Find where the given text appears and provide that cell's center as [x, y] coordinate. 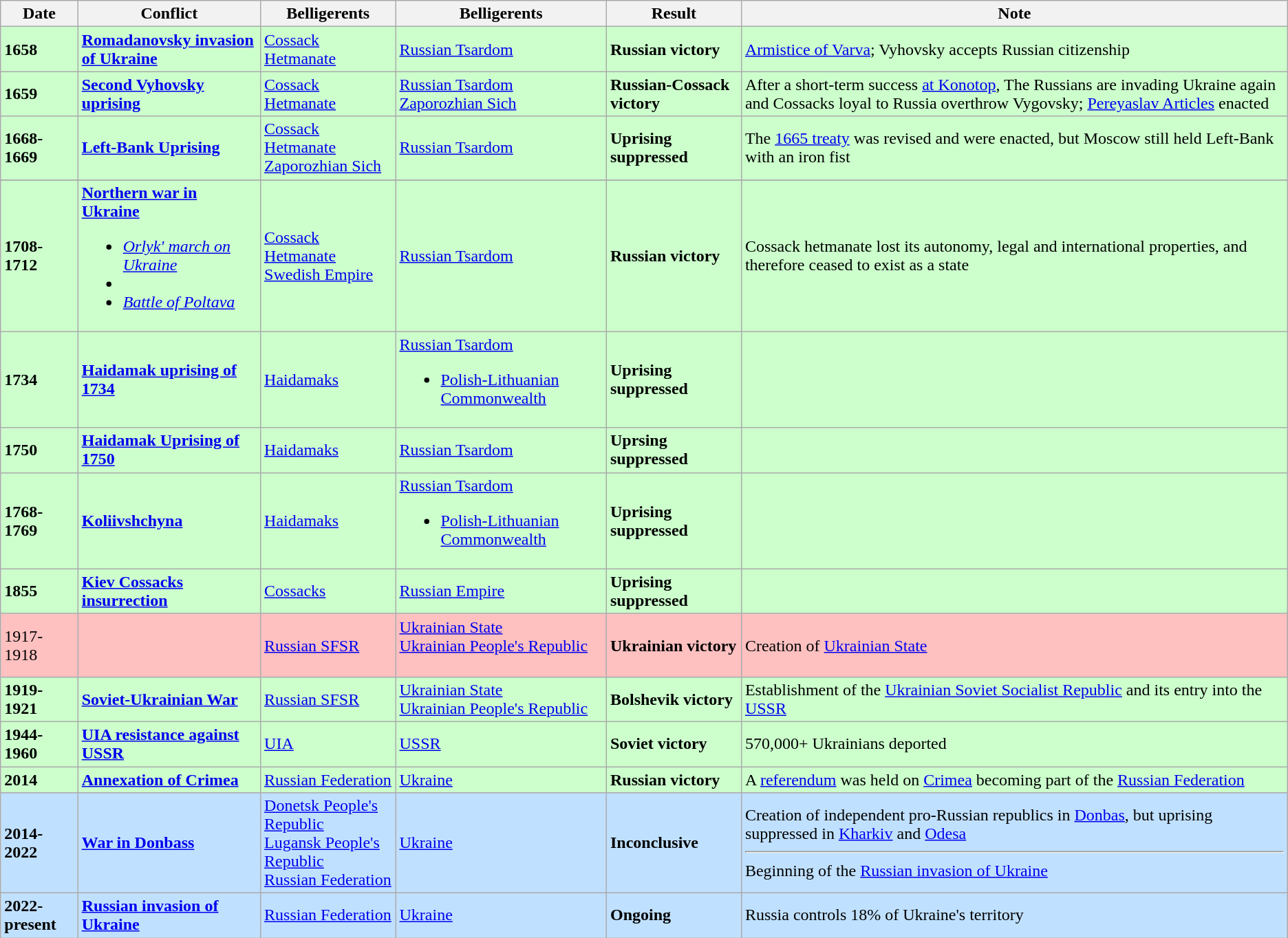
Russian Tsardom Zaporozhian Sich [501, 94]
1855 [39, 591]
Russian-Cossack victory [674, 94]
Russian invasion of Ukraine [169, 916]
War in Donbass [169, 843]
Ukrainian victory [674, 645]
Date [39, 14]
Cossack Hetmanate Zaporozhian Sich [328, 148]
Soviet victory [674, 744]
1944-1960 [39, 744]
Soviet-Ukrainian War [169, 699]
Northern war in UkraineOrlyk' march on UkraineBattle of Poltava [169, 256]
Inconclusive [674, 843]
Kiev Cossacks insurrection [169, 591]
1919-1921 [39, 699]
Conflict [169, 14]
Uprsing suppressed [674, 450]
Cossack hetmanate lost its autonomy, legal and international properties, and therefore ceased to exist as a state [1014, 256]
Bolshevik victory [674, 699]
1768-1769 [39, 521]
Cossack HetmanateSwedish Empire [328, 256]
1668-1669 [39, 148]
Result [674, 14]
Left-Bank Uprising [169, 148]
1734 [39, 380]
2014-2022 [39, 843]
Cossacks [328, 591]
UIA [328, 744]
UIA resistance against USSR [169, 744]
Donetsk People's RepublicLugansk People's Republic Russian Federation [328, 843]
Annexation of Crimea [169, 779]
Second Vyhovsky uprising [169, 94]
Ongoing [674, 916]
1708-1712 [39, 256]
USSR [501, 744]
1659 [39, 94]
Romadanovsky invasion of Ukraine [169, 50]
1750 [39, 450]
2014 [39, 779]
Russia controls 18% of Ukraine's territory [1014, 916]
Note [1014, 14]
2022-present [39, 916]
A referendum was held on Crimea becoming part of the Russian Federation [1014, 779]
Koliivshchyna [169, 521]
Creation of independent pro-Russian republics in Donbas, but uprising suppressed in Kharkiv and OdesaBeginning of the Russian invasion of Ukraine [1014, 843]
570,000+ Ukrainians deported [1014, 744]
1658 [39, 50]
Creation of Ukrainian State [1014, 645]
Establishment of the Ukrainian Soviet Socialist Republic and its entry into the USSR [1014, 699]
The 1665 treaty was revised and were enacted, but Moscow still held Left-Bank with an iron fist [1014, 148]
Armistice of Varva; Vyhovsky accepts Russian citizenship [1014, 50]
Russian Empire [501, 591]
1917-1918 [39, 645]
Haidamak Uprising of 1750 [169, 450]
Haidamak uprising of 1734 [169, 380]
